Search for the cell housing the specified text and yield its (x, y) center coordinate. 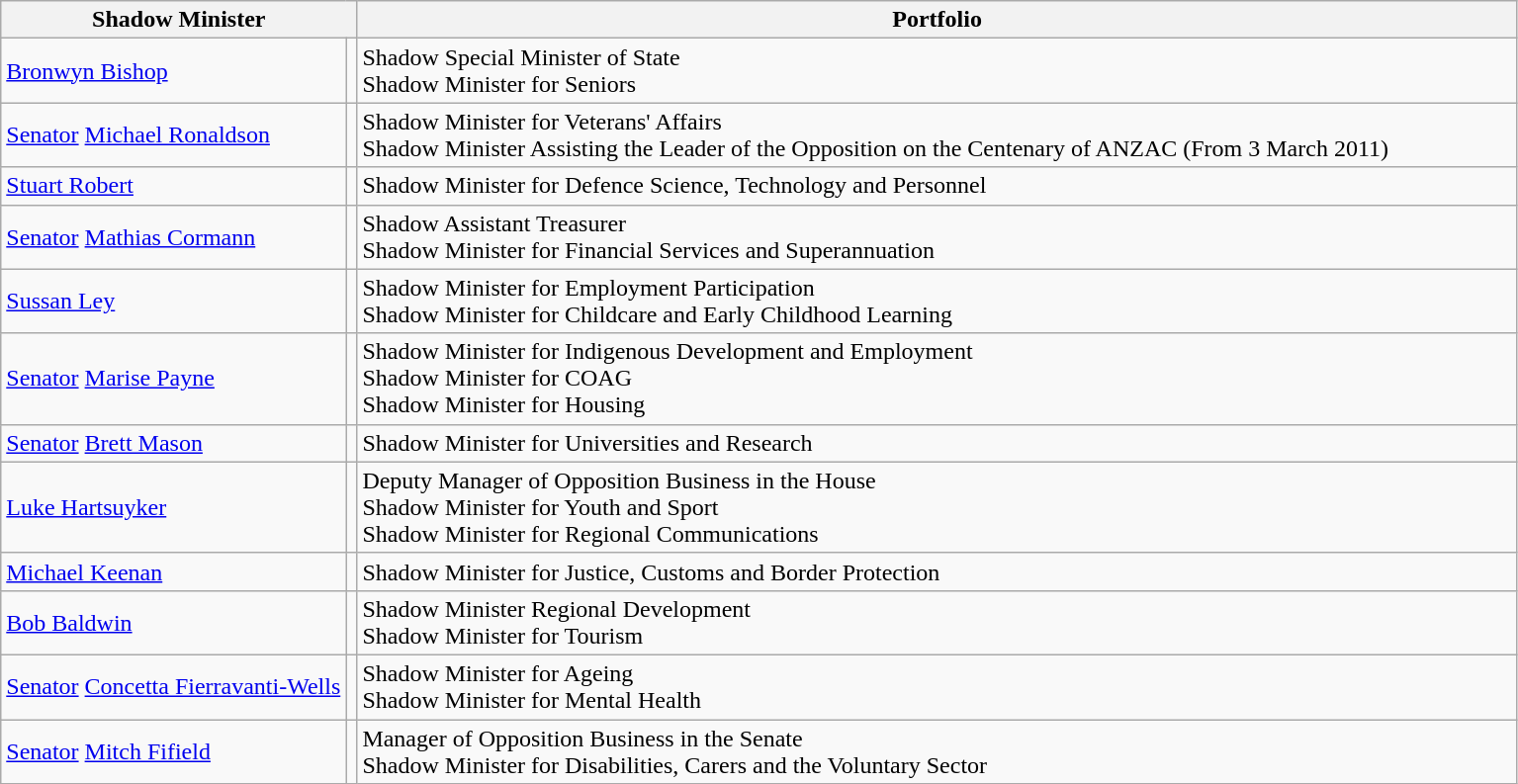
Shadow Minister for Veterans' AffairsShadow Minister Assisting the Leader of the Opposition on the Centenary of ANZAC (From 3 March 2011) (938, 134)
Luke Hartsuyker (174, 507)
Manager of Opposition Business in the SenateShadow Minister for Disabilities, Carers and the Voluntary Sector (938, 751)
Shadow Minister (179, 20)
Shadow Minister for Universities and Research (938, 443)
Stuart Robert (174, 186)
Shadow Minister for AgeingShadow Minister for Mental Health (938, 686)
Shadow Minister for Defence Science, Technology and Personnel (938, 186)
Portfolio (938, 20)
Senator Michael Ronaldson (174, 134)
Shadow Minister Regional DevelopmentShadow Minister for Tourism (938, 623)
Shadow Minister for Indigenous Development and EmploymentShadow Minister for COAGShadow Minister for Housing (938, 379)
Senator Mitch Fifield (174, 751)
Deputy Manager of Opposition Business in the HouseShadow Minister for Youth and SportShadow Minister for Regional Communications (938, 507)
Senator Brett Mason (174, 443)
Bronwyn Bishop (174, 71)
Sussan Ley (174, 301)
Shadow Assistant TreasurerShadow Minister for Financial Services and Superannuation (938, 237)
Senator Marise Payne (174, 379)
Shadow Minister for Justice, Customs and Border Protection (938, 571)
Michael Keenan (174, 571)
Shadow Minister for Employment ParticipationShadow Minister for Childcare and Early Childhood Learning (938, 301)
Bob Baldwin (174, 623)
Senator Mathias Cormann (174, 237)
Shadow Special Minister of StateShadow Minister for Seniors (938, 71)
Senator Concetta Fierravanti-Wells (174, 686)
